Pinpoint the cell where the given text exists, returning its [x, y] midpoint coordinate. 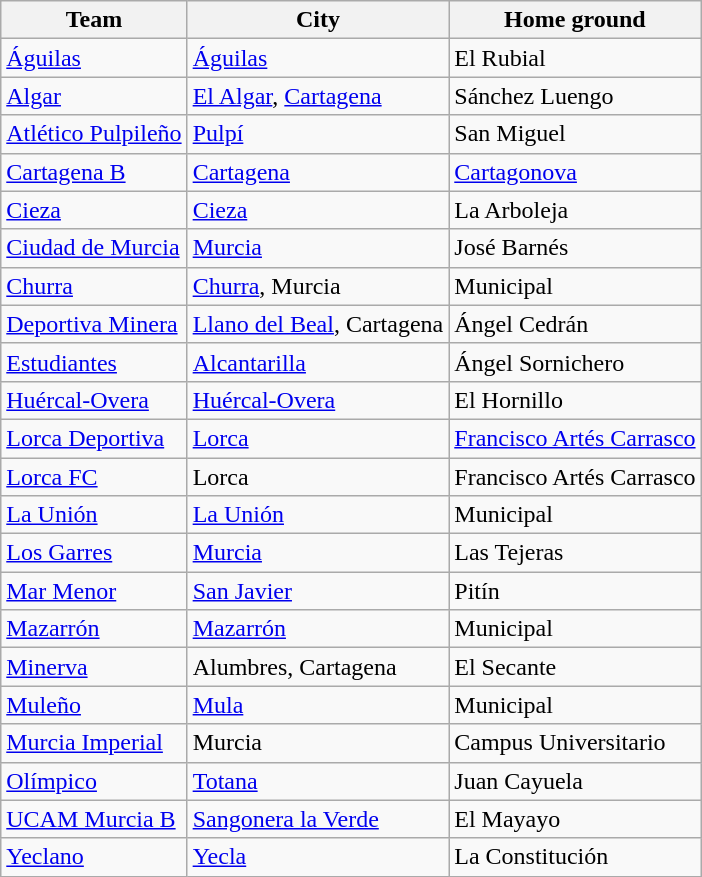
Minerva [94, 667]
El Hornillo [575, 400]
Olímpico [94, 781]
UCAM Murcia B [94, 819]
Ángel Sornichero [575, 362]
Sánchez Luengo [575, 96]
Ciudad de Murcia [94, 248]
San Miguel [575, 134]
Cartagena B [94, 172]
El Mayayo [575, 819]
La Arboleja [575, 210]
Algar [94, 96]
Pitín [575, 591]
Alumbres, Cartagena [318, 667]
Home ground [575, 20]
Mula [318, 705]
Atlético Pulpileño [94, 134]
Llano del Beal, Cartagena [318, 324]
Cartagena [318, 172]
Ángel Cedrán [575, 324]
Churra [94, 286]
Deportiva Minera [94, 324]
Juan Cayuela [575, 781]
El Secante [575, 667]
Pulpí [318, 134]
Mar Menor [94, 591]
Estudiantes [94, 362]
Churra, Murcia [318, 286]
José Barnés [575, 248]
Murcia Imperial [94, 743]
El Algar, Cartagena [318, 96]
Team [94, 20]
Cartagonova [575, 172]
Alcantarilla [318, 362]
Las Tejeras [575, 553]
La Constitución [575, 857]
San Javier [318, 591]
Campus Universitario [575, 743]
Lorca Deportiva [94, 438]
Lorca FC [94, 477]
Sangonera la Verde [318, 819]
El Rubial [575, 58]
Totana [318, 781]
Muleño [94, 705]
Yecla [318, 857]
City [318, 20]
Yeclano [94, 857]
Los Garres [94, 553]
